Determine the [X, Y] coordinate at the center of the cell enclosing the given text.  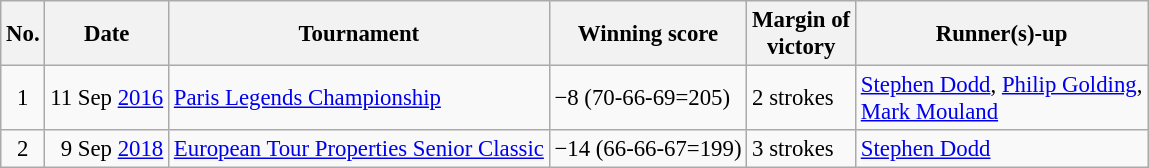
Stephen Dodd [1001, 149]
Margin ofvictory [802, 34]
9 Sep 2018 [107, 149]
Paris Legends Championship [360, 98]
Runner(s)-up [1001, 34]
Date [107, 34]
Tournament [360, 34]
1 [23, 98]
Winning score [648, 34]
−14 (66-66-67=199) [648, 149]
11 Sep 2016 [107, 98]
European Tour Properties Senior Classic [360, 149]
3 strokes [802, 149]
2 [23, 149]
No. [23, 34]
2 strokes [802, 98]
Stephen Dodd, Philip Golding, Mark Mouland [1001, 98]
−8 (70-66-69=205) [648, 98]
